Extract the [x, y] coordinate from the center of the cell holding the provided text.  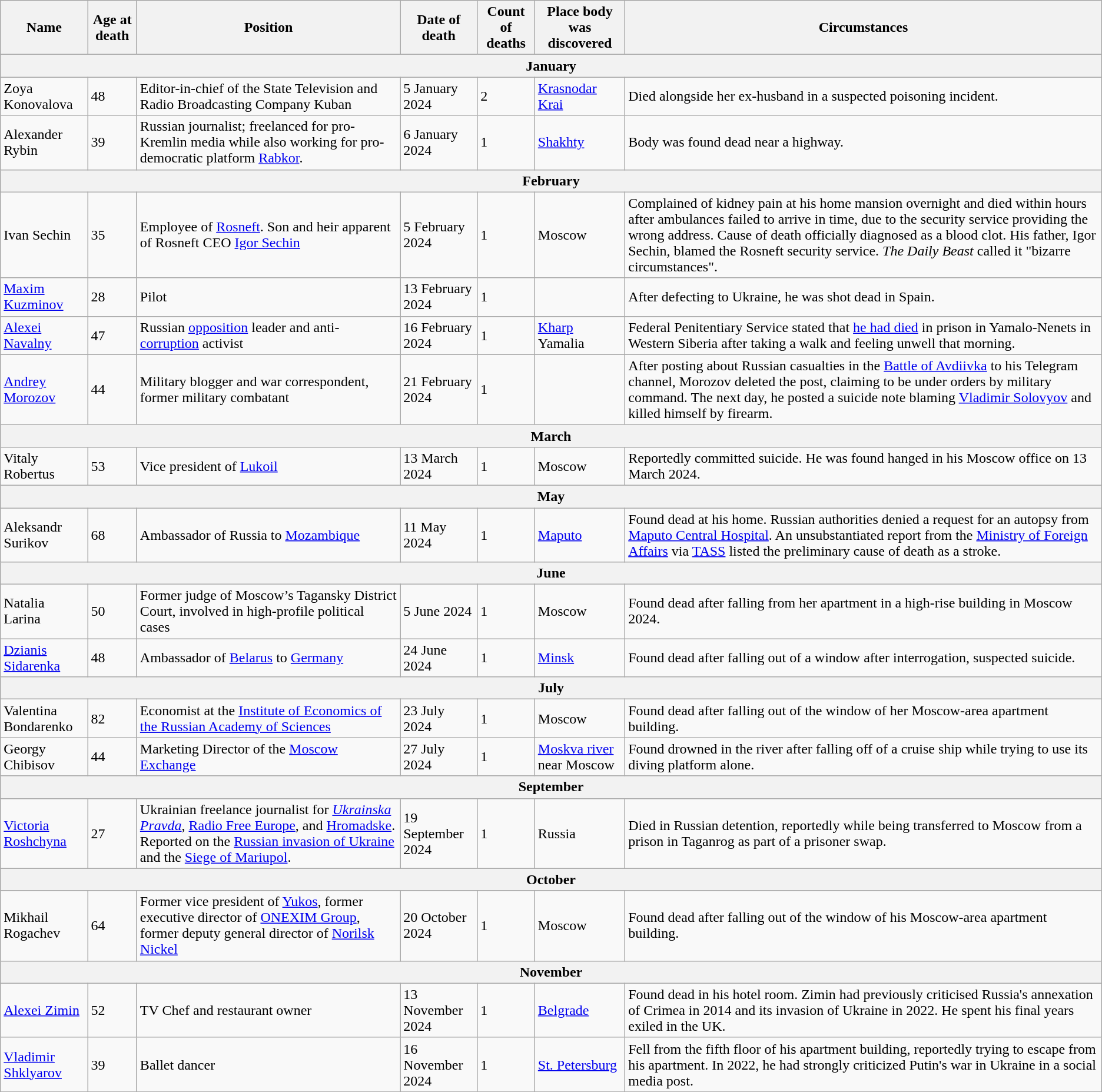
Alexander Rybin [44, 142]
11 May 2024 [439, 535]
68 [112, 535]
Ambassador of Russia to Mozambique [268, 535]
13 February 2024 [439, 297]
Belgrade [579, 1010]
53 [112, 466]
June [551, 573]
Krasnodar Krai [579, 97]
Minsk [579, 658]
Place body was discovered [579, 28]
Ambassador of Belarus to Germany [268, 658]
Ivan Sechin [44, 235]
16 November 2024 [439, 1064]
November [551, 972]
Valentina Bondarenko [44, 718]
5 June 2024 [439, 612]
Russian journalist; freelanced for pro-Kremlin media while also working for pro-democratic platform Rabkor. [268, 142]
October [551, 879]
May [551, 496]
Andrey Morozov [44, 390]
Date of death [439, 28]
Natalia Larina [44, 612]
Russia [579, 834]
5 February 2024 [439, 235]
52 [112, 1010]
50 [112, 612]
Russian opposition leader and anti-corruption activist [268, 336]
Ballet dancer [268, 1064]
Victoria Roshchyna [44, 834]
13 November 2024 [439, 1010]
Died alongside her ex-husband in a suspected poisoning incident. [864, 97]
Age at death [112, 28]
February [551, 181]
20 October 2024 [439, 925]
Zoya Konovalova [44, 97]
82 [112, 718]
Military blogger and war correspondent, former military combatant [268, 390]
January [551, 66]
Alexei Zimin [44, 1010]
16 February 2024 [439, 336]
Found dead after falling out of the window of her Moscow-area apartment building. [864, 718]
Count of deaths [506, 28]
Mikhail Rogachev [44, 925]
24 June 2024 [439, 658]
Body was found dead near a highway. [864, 142]
27 July 2024 [439, 757]
Shakhty [579, 142]
Georgy Chibisov [44, 757]
27 [112, 834]
September [551, 787]
After defecting to Ukraine, he was shot dead in Spain. [864, 297]
Found dead after falling from her apartment in a high-rise building in Moscow 2024. [864, 612]
Kharp Yamalia [579, 336]
6 January 2024 [439, 142]
Aleksandr Surikov [44, 535]
TV Chef and restaurant owner [268, 1010]
19 September 2024 [439, 834]
Position [268, 28]
July [551, 688]
Editor-in-chief of the State Television and Radio Broadcasting Company Kuban [268, 97]
St. Petersburg [579, 1064]
64 [112, 925]
Maputo [579, 535]
Pilot [268, 297]
Alexei Navalny [44, 336]
Dzianis Sidarenka [44, 658]
2 [506, 97]
13 March 2024 [439, 466]
Economist at the Institute of Economics of the Russian Academy of Sciences [268, 718]
21 February 2024 [439, 390]
23 July 2024 [439, 718]
35 [112, 235]
Vladimir Shklyarov [44, 1064]
Marketing Director of the Moscow Exchange [268, 757]
Found dead after falling out of the window of his Moscow-area apartment building. [864, 925]
5 January 2024 [439, 97]
Name [44, 28]
Maxim Kuzminov [44, 297]
Found drowned in the river after falling off of a cruise ship while trying to use its diving platform alone. [864, 757]
28 [112, 297]
March [551, 436]
Vice president of Lukoil [268, 466]
Moskva river near Moscow [579, 757]
Reportedly committed suicide. He was found hanged in his Moscow office on 13 March 2024. [864, 466]
47 [112, 336]
Employee of Rosneft. Son and heir apparent of Rosneft CEO Igor Sechin [268, 235]
Vitaly Robertus [44, 466]
Found dead after falling out of a window after interrogation, suspected suicide. [864, 658]
Circumstances [864, 28]
Former vice president of Yukos, former executive director of ONEXIM Group, former deputy general director of Norilsk Nickel [268, 925]
Former judge of Moscow’s Tagansky District Court, involved in high-profile political cases [268, 612]
Died in Russian detention, reportedly while being transferred to Moscow from a prison in Taganrog as part of a prisoner swap. [864, 834]
